Provide the (X, Y) coordinate of the cell's center where the given text is located.  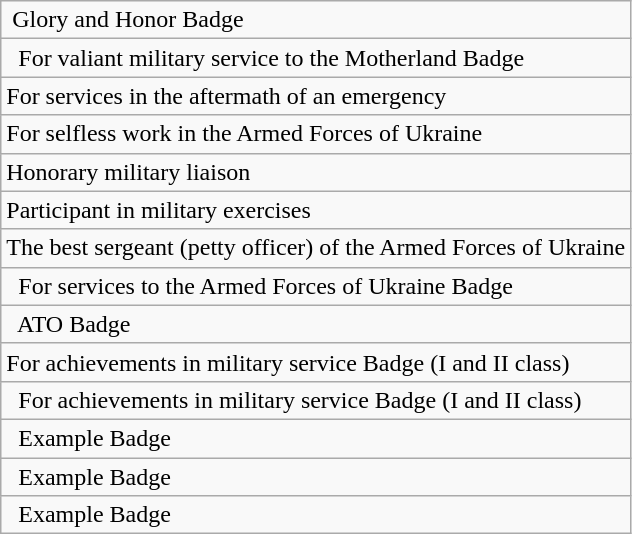
For services in the aftermath of an emergency (316, 96)
For services to the Armed Forces of Ukraine Badge (316, 286)
ATO Badge (316, 324)
The best sergeant (petty officer) of the Armed Forces of Ukraine (316, 248)
For selfless work in the Armed Forces of Ukraine (316, 134)
For valiant military service to the Motherland Badge (316, 58)
Glory and Honor Badge (316, 20)
Honorary military liaison (316, 172)
Participant in military exercises (316, 210)
